Pinpoint the cell where the given text exists, returning its (X, Y) midpoint coordinate. 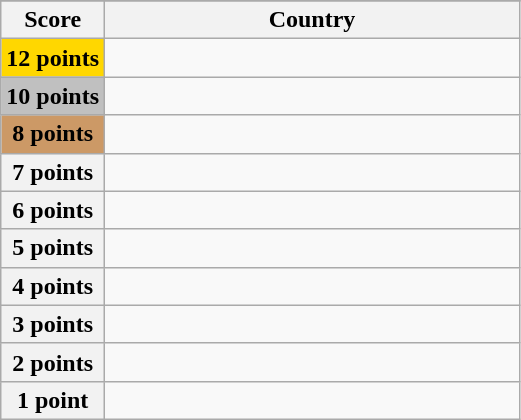
12 points (53, 58)
8 points (53, 134)
1 point (53, 400)
10 points (53, 96)
7 points (53, 172)
5 points (53, 248)
4 points (53, 286)
Score (53, 20)
2 points (53, 362)
3 points (53, 324)
6 points (53, 210)
Country (312, 20)
